Find where the given text appears and provide that cell's center as (X, Y) coordinate. 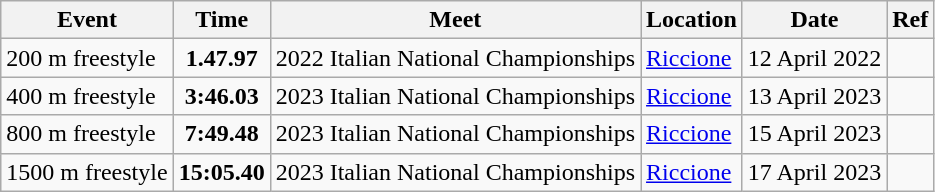
13 April 2023 (814, 96)
Date (814, 20)
15 April 2023 (814, 134)
12 April 2022 (814, 58)
Meet (455, 20)
800 m freestyle (87, 134)
200 m freestyle (87, 58)
400 m freestyle (87, 96)
Time (222, 20)
1500 m freestyle (87, 172)
3:46.03 (222, 96)
Ref (910, 20)
Event (87, 20)
15:05.40 (222, 172)
1.47.97 (222, 58)
Location (692, 20)
17 April 2023 (814, 172)
2022 Italian National Championships (455, 58)
7:49.48 (222, 134)
